Detect which cell encompasses the target text, then output its [X, Y] center coordinate. 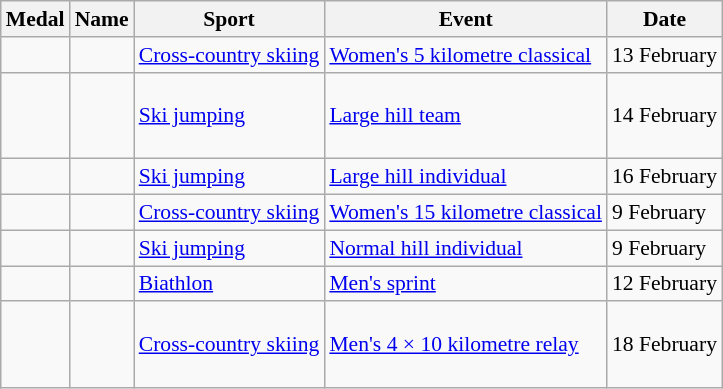
Men's 4 × 10 kilometre relay [466, 346]
Sport [230, 19]
Date [664, 19]
Women's 15 kilometre classical [466, 213]
Name [102, 19]
18 February [664, 346]
Event [466, 19]
Medal [36, 19]
Women's 5 kilometre classical [466, 55]
16 February [664, 177]
13 February [664, 55]
Large hill individual [466, 177]
Men's sprint [466, 284]
Large hill team [466, 116]
14 February [664, 116]
Normal hill individual [466, 248]
12 February [664, 284]
Biathlon [230, 284]
